Pinpoint the cell where the given text exists, returning its [X, Y] midpoint coordinate. 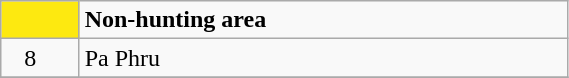
Pa Phru [324, 58]
8 [40, 58]
Non-hunting area [324, 20]
